Capture the cell that displays the provided text and extract its (x, y) central coordinate. 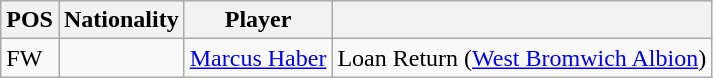
POS (30, 20)
Player (258, 20)
Marcus Haber (258, 58)
Nationality (121, 20)
FW (30, 58)
Loan Return (West Bromwich Albion) (522, 58)
